Provide the [X, Y] coordinate of the cell's center where the given text is located.  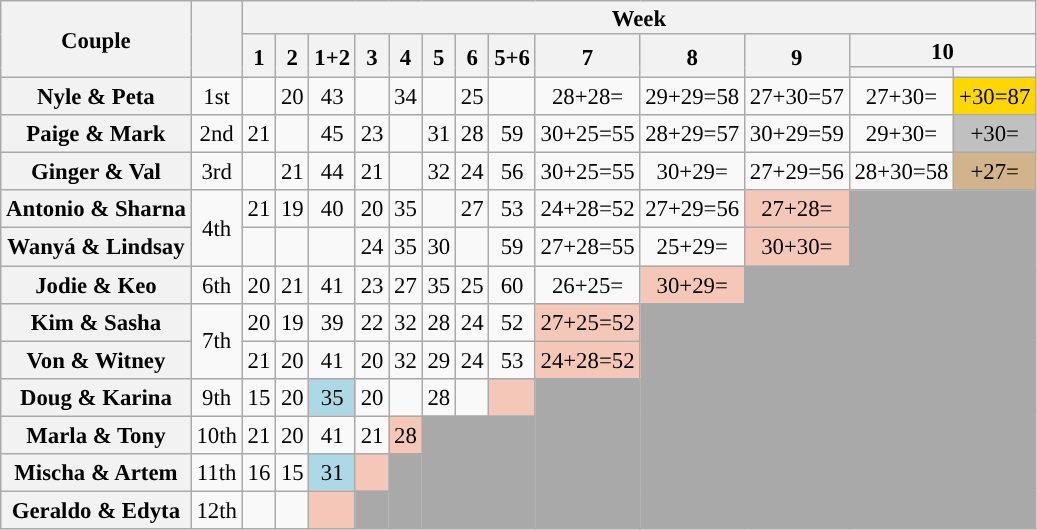
3 [372, 56]
Jodie & Keo [96, 285]
45 [332, 134]
22 [372, 322]
Marla & Tony [96, 435]
52 [512, 322]
29 [438, 360]
6th [216, 285]
Week [638, 18]
26+25= [588, 285]
8 [692, 56]
11th [216, 473]
Mischa & Artem [96, 473]
28+29=57 [692, 134]
39 [332, 322]
27+30= [902, 97]
30 [438, 247]
7 [588, 56]
+27= [995, 172]
27+25=52 [588, 322]
Kim & Sasha [96, 322]
44 [332, 172]
9th [216, 397]
29+30= [902, 134]
Paige & Mark [96, 134]
27+28= [796, 209]
4th [216, 228]
28+28= [588, 97]
5+6 [512, 56]
1 [258, 56]
30+29=59 [796, 134]
6 [472, 56]
Nyle & Peta [96, 97]
28+30=58 [902, 172]
2nd [216, 134]
2 [292, 56]
16 [258, 473]
9 [796, 56]
27+30=57 [796, 97]
1st [216, 97]
Antonio & Sharna [96, 209]
40 [332, 209]
27+28=55 [588, 247]
Ginger & Val [96, 172]
3rd [216, 172]
4 [406, 56]
60 [512, 285]
56 [512, 172]
10th [216, 435]
Doug & Karina [96, 397]
Von & Witney [96, 360]
Wanyá & Lindsay [96, 247]
7th [216, 340]
1+2 [332, 56]
10 [942, 50]
+30=87 [995, 97]
25+29= [692, 247]
12th [216, 510]
34 [406, 97]
30+30= [796, 247]
Geraldo & Edyta [96, 510]
Couple [96, 40]
5 [438, 56]
+30= [995, 134]
29+29=58 [692, 97]
43 [332, 97]
